For the text-containing cell, return its midpoint in (x, y) coordinate format. 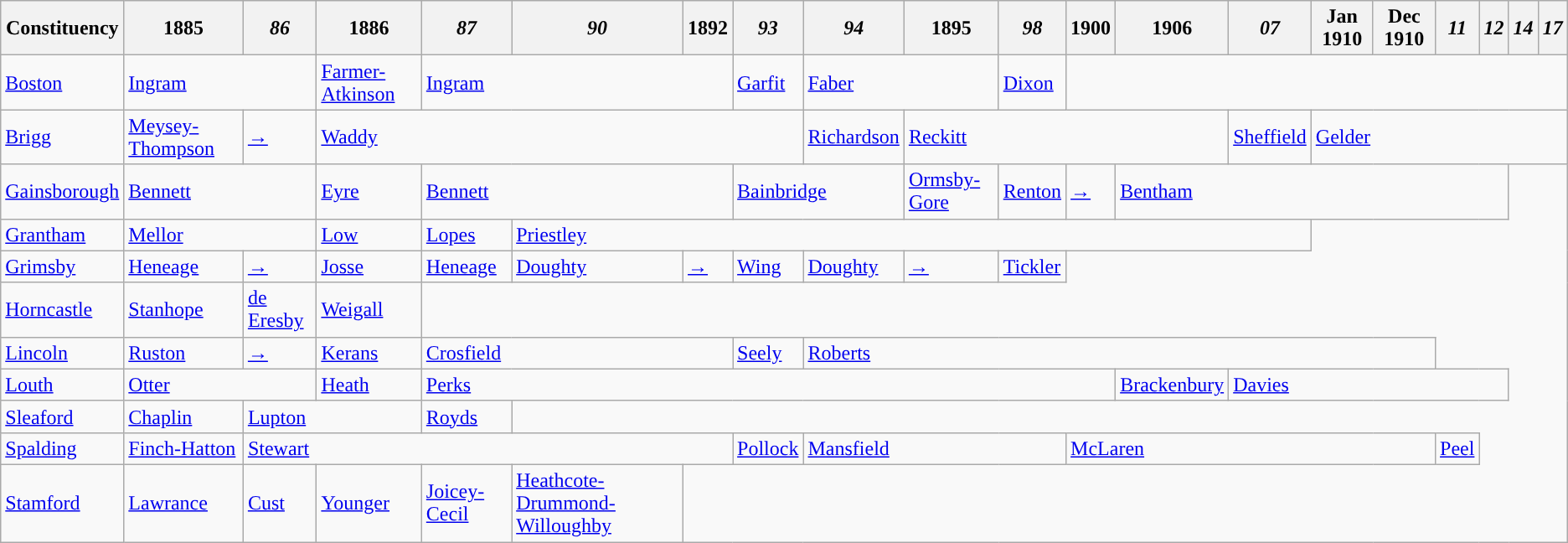
Lincoln (62, 353)
Chaplin (184, 416)
93 (768, 28)
Farmer-Atkinson (369, 82)
Boston (62, 82)
Grantham (62, 235)
94 (854, 28)
Heath (369, 385)
Constituency (62, 28)
Otter (220, 385)
Stamford (62, 503)
Waddy (560, 137)
1900 (1091, 28)
Horncastle (62, 310)
11 (1457, 28)
Sheffield (1270, 137)
Low (369, 235)
Richardson (854, 137)
Lopes (466, 235)
Wing (768, 266)
Priestley (911, 235)
Grimsby (62, 266)
Dixon (1032, 82)
Eyre (369, 191)
Joicey-Cecil (466, 503)
Ruston (184, 353)
07 (1270, 28)
Reckitt (1065, 137)
90 (598, 28)
Meysey-Thompson (184, 137)
Ormsby-Gore (952, 191)
de Eresby (280, 310)
1892 (709, 28)
Perks (768, 385)
Gelder (1439, 137)
14 (1523, 28)
Josse (369, 266)
Peel (1457, 448)
Brigg (62, 137)
Mellor (220, 235)
Brackenbury (1173, 385)
12 (1494, 28)
Renton (1032, 191)
Garfit (768, 82)
Louth (62, 385)
98 (1032, 28)
86 (280, 28)
Kerans (369, 353)
Lupton (332, 416)
1895 (952, 28)
Finch-Hatton (184, 448)
Cust (280, 503)
Jan 1910 (1342, 28)
McLaren (1251, 448)
Bainbridge (819, 191)
Sleaford (62, 416)
Heathcote-Drummond-Willoughby (598, 503)
Bentham (1312, 191)
Spalding (62, 448)
Tickler (1032, 266)
1885 (184, 28)
Roberts (1119, 353)
87 (466, 28)
17 (1553, 28)
Gainsborough (62, 191)
Weigall (369, 310)
Stanhope (184, 310)
1886 (369, 28)
Seely (768, 353)
Pollock (768, 448)
Royds (466, 416)
Younger (369, 503)
Dec 1910 (1404, 28)
1906 (1173, 28)
Crosfield (576, 353)
Davies (1369, 385)
Stewart (487, 448)
Faber (901, 82)
Mansfield (935, 448)
Lawrance (184, 503)
